Capture the cell that displays the provided text and extract its [X, Y] central coordinate. 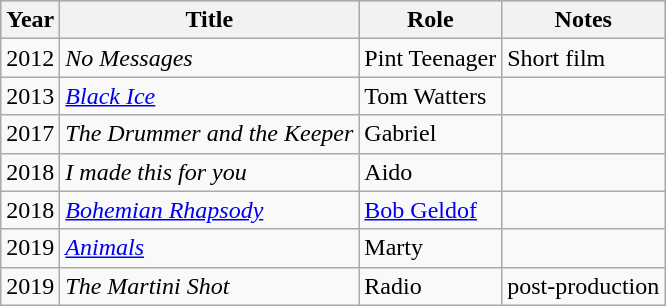
The Drummer and the Keeper [210, 134]
Bohemian Rhapsody [210, 210]
2017 [30, 134]
Year [30, 20]
Short film [584, 58]
Marty [430, 248]
2013 [30, 96]
I made this for you [210, 172]
No Messages [210, 58]
Gabriel [430, 134]
Animals [210, 248]
Notes [584, 20]
Bob Geldof [430, 210]
Role [430, 20]
post-production [584, 286]
Tom Watters [430, 96]
The Martini Shot [210, 286]
2012 [30, 58]
Radio [430, 286]
Aido [430, 172]
Black Ice [210, 96]
Title [210, 20]
Pint Teenager [430, 58]
